Return [x, y] of the center of cell containing provided text 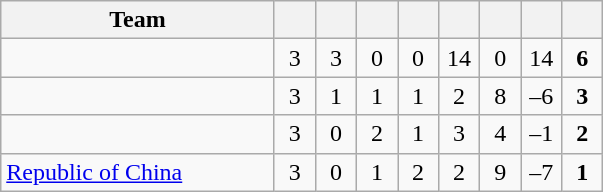
8 [500, 96]
Republic of China [138, 172]
Team [138, 20]
4 [500, 134]
9 [500, 172]
–1 [542, 134]
6 [582, 58]
–7 [542, 172]
–6 [542, 96]
